Locate the cell with the specified text and output its [x, y] center coordinate. 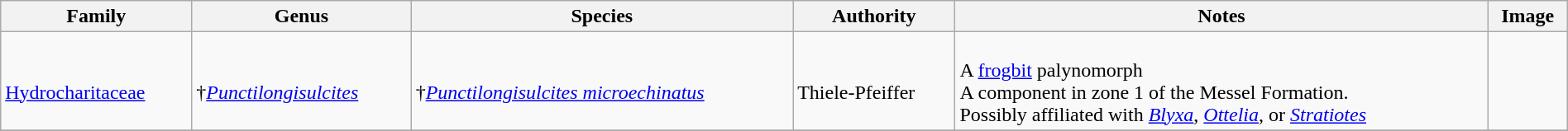
†Punctilongisulcites microechinatus [602, 81]
†Punctilongisulcites [301, 81]
Genus [301, 16]
Hydrocharitaceae [96, 81]
Image [1527, 16]
Family [96, 16]
Species [602, 16]
Authority [874, 16]
Thiele-Pfeiffer [874, 81]
A frogbit palynomorphA component in zone 1 of the Messel Formation.Possibly affiliated with Blyxa, Ottelia, or Stratiotes [1221, 81]
Notes [1221, 16]
